Identify which cell holds the provided text, then report its (X, Y) central coordinate. 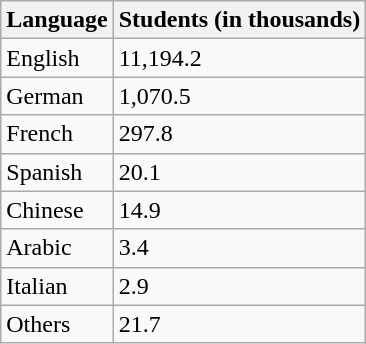
11,194.2 (239, 58)
Others (57, 324)
20.1 (239, 172)
French (57, 134)
Italian (57, 286)
2.9 (239, 286)
14.9 (239, 210)
3.4 (239, 248)
Students (in thousands) (239, 20)
297.8 (239, 134)
Spanish (57, 172)
Language (57, 20)
21.7 (239, 324)
English (57, 58)
German (57, 96)
Chinese (57, 210)
Arabic (57, 248)
1,070.5 (239, 96)
